Scan for the cell matching the given text and deliver its (X, Y) coordinate at center. 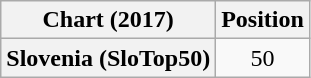
Chart (2017) (108, 20)
50 (263, 58)
Position (263, 20)
Slovenia (SloTop50) (108, 58)
